For the text-containing cell, return its midpoint in (x, y) coordinate format. 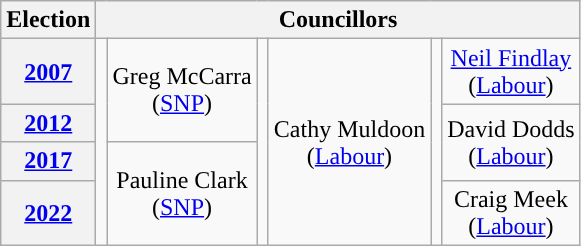
2007 (48, 72)
2012 (48, 123)
Greg McCarra(SNP) (182, 90)
Councillors (338, 20)
Neil Findlay(Labour) (511, 72)
Cathy Muldoon(Labour) (349, 142)
Pauline Clark(SNP) (182, 194)
Election (48, 20)
Craig Meek(Labour) (511, 212)
2022 (48, 212)
2017 (48, 161)
David Dodds(Labour) (511, 142)
